From the cell containing the given text, extract its center point as [x, y] coordinate. 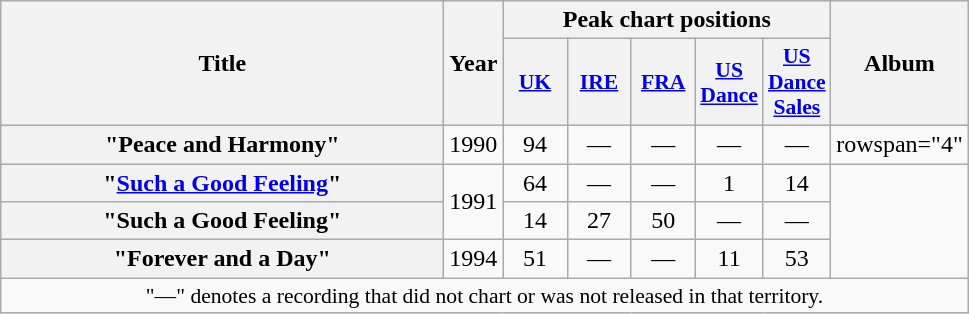
51 [535, 259]
1990 [474, 144]
Year [474, 64]
FRA [663, 82]
64 [535, 183]
IRE [599, 82]
Peak chart positions [667, 20]
Title [222, 64]
53 [797, 259]
"Forever and a Day" [222, 259]
US Dance [729, 82]
11 [729, 259]
27 [599, 221]
"—" denotes a recording that did not chart or was not released in that territory. [484, 296]
"Peace and Harmony" [222, 144]
50 [663, 221]
rowspan="4" [900, 144]
Album [900, 64]
1991 [474, 202]
UK [535, 82]
94 [535, 144]
1 [729, 183]
1994 [474, 259]
US Dance Sales [797, 82]
